Determine the (x, y) coordinate at the center of the cell enclosing the given text.  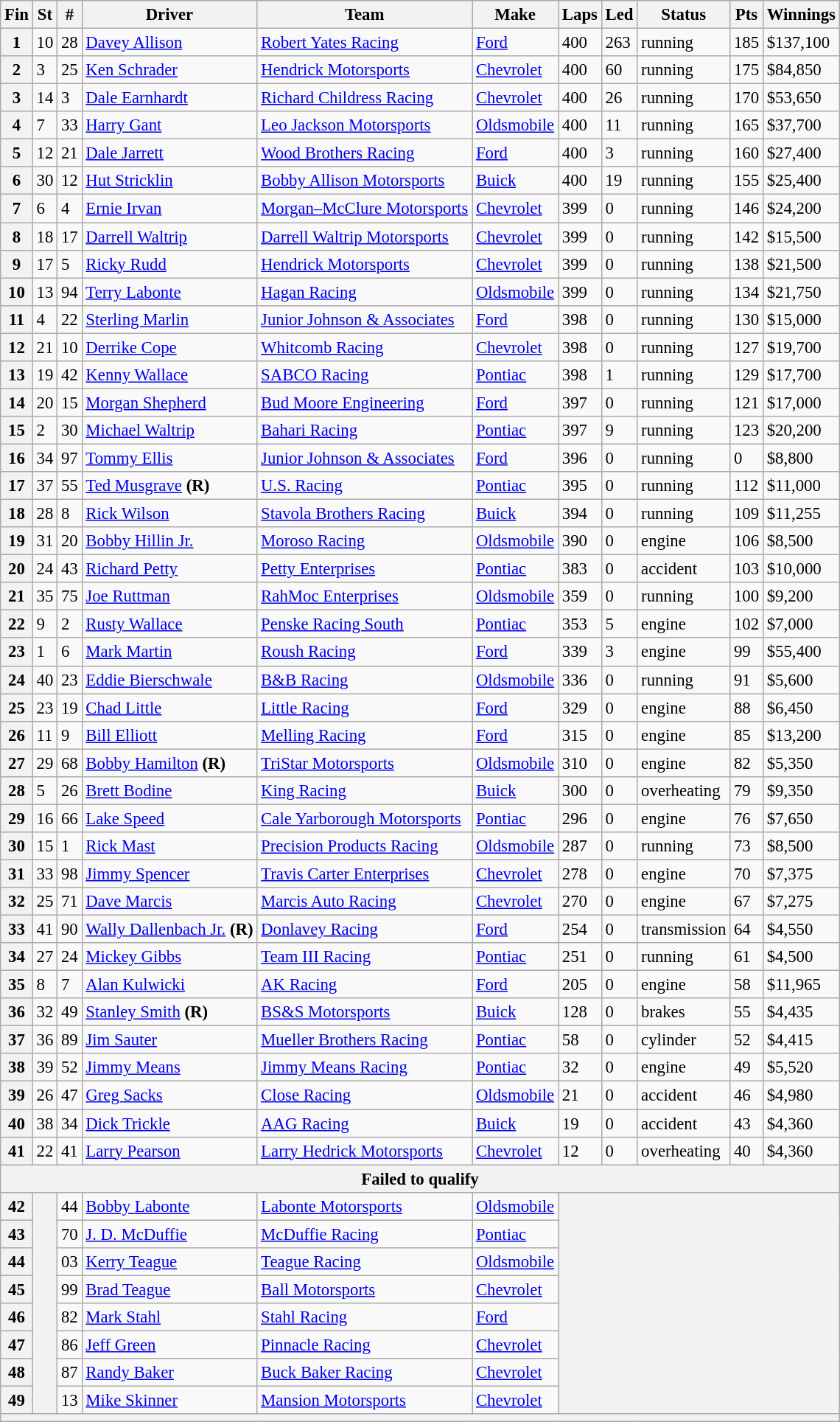
J. D. McDuffie (169, 1234)
359 (581, 596)
98 (69, 874)
76 (747, 818)
130 (747, 319)
Pinnacle Racing (365, 1345)
287 (581, 846)
175 (747, 70)
Joe Ruttman (169, 596)
121 (747, 402)
Ball Motorsports (365, 1289)
310 (581, 763)
Dave Marcis (169, 902)
Hut Stricklin (169, 181)
B&B Racing (365, 680)
Fin (17, 15)
RahMoc Enterprises (365, 596)
Randy Baker (169, 1373)
146 (747, 209)
64 (747, 930)
Team III Racing (365, 957)
Rusty Wallace (169, 624)
Richard Petty (169, 569)
$10,000 (801, 569)
Brett Bodine (169, 791)
68 (69, 763)
Lake Speed (169, 818)
Eddie Bierschwale (169, 680)
390 (581, 541)
Ted Musgrave (R) (169, 486)
Buck Baker Racing (365, 1373)
97 (69, 458)
Jimmy Means Racing (365, 1068)
$5,520 (801, 1068)
$9,200 (801, 596)
$4,435 (801, 1012)
339 (581, 652)
Jim Sauter (169, 1040)
Bobby Hillin Jr. (169, 541)
396 (581, 458)
73 (747, 846)
155 (747, 181)
Bahari Racing (365, 431)
$11,255 (801, 514)
Bobby Hamilton (R) (169, 763)
Greg Sacks (169, 1095)
Stavola Brothers Racing (365, 514)
Terry Labonte (169, 292)
45 (17, 1289)
88 (747, 708)
71 (69, 902)
Morgan Shepherd (169, 402)
106 (747, 541)
Winnings (801, 15)
$19,700 (801, 347)
$5,350 (801, 763)
$15,000 (801, 319)
$20,200 (801, 431)
112 (747, 486)
251 (581, 957)
AAG Racing (365, 1123)
Sterling Marlin (169, 319)
Stahl Racing (365, 1317)
90 (69, 930)
Hagan Racing (365, 292)
$24,200 (801, 209)
$21,750 (801, 292)
Teague Racing (365, 1262)
Darrell Waltrip Motorsports (365, 237)
Laps (581, 15)
66 (69, 818)
Richard Childress Racing (365, 98)
61 (747, 957)
Failed to qualify (420, 1179)
100 (747, 596)
Mickey Gibbs (169, 957)
Bud Moore Engineering (365, 402)
Pts (747, 15)
Precision Products Racing (365, 846)
Travis Carter Enterprises (365, 874)
123 (747, 431)
Roush Racing (365, 652)
$17,700 (801, 375)
254 (581, 930)
Larry Hedrick Motorsports (365, 1151)
Leo Jackson Motorsports (365, 125)
138 (747, 264)
86 (69, 1345)
353 (581, 624)
Driver (169, 15)
$4,415 (801, 1040)
Kerry Teague (169, 1262)
$13,200 (801, 735)
Tommy Ellis (169, 458)
Ken Schrader (169, 70)
Davey Allison (169, 43)
Jimmy Spencer (169, 874)
Larry Pearson (169, 1151)
160 (747, 153)
Labonte Motorsports (365, 1206)
103 (747, 569)
Chad Little (169, 708)
75 (69, 596)
127 (747, 347)
185 (747, 43)
$17,000 (801, 402)
$11,000 (801, 486)
165 (747, 125)
263 (619, 43)
$27,400 (801, 153)
Dick Trickle (169, 1123)
Morgan–McClure Motorsports (365, 209)
$8,800 (801, 458)
Cale Yarborough Motorsports (365, 818)
89 (69, 1040)
Led (619, 15)
Donlavey Racing (365, 930)
296 (581, 818)
$53,650 (801, 98)
67 (747, 902)
$4,980 (801, 1095)
Little Racing (365, 708)
$7,375 (801, 874)
Darrell Waltrip (169, 237)
BS&S Motorsports (365, 1012)
Wood Brothers Racing (365, 153)
336 (581, 680)
$6,450 (801, 708)
Brad Teague (169, 1289)
128 (581, 1012)
$7,000 (801, 624)
03 (69, 1262)
395 (581, 486)
$4,550 (801, 930)
Alan Kulwicki (169, 985)
383 (581, 569)
394 (581, 514)
Mark Martin (169, 652)
$7,275 (801, 902)
Melling Racing (365, 735)
Kenny Wallace (169, 375)
$7,650 (801, 818)
$5,600 (801, 680)
129 (747, 375)
$55,400 (801, 652)
Moroso Racing (365, 541)
Team (365, 15)
U.S. Racing (365, 486)
Close Racing (365, 1095)
transmission (684, 930)
Harry Gant (169, 125)
Jeff Green (169, 1345)
King Racing (365, 791)
Bobby Labonte (169, 1206)
102 (747, 624)
$84,850 (801, 70)
205 (581, 985)
Dale Jarrett (169, 153)
$11,965 (801, 985)
Make (516, 15)
SABCO Racing (365, 375)
Jimmy Means (169, 1068)
Penske Racing South (365, 624)
170 (747, 98)
AK Racing (365, 985)
brakes (684, 1012)
$4,500 (801, 957)
Wally Dallenbach Jr. (R) (169, 930)
Bill Elliott (169, 735)
109 (747, 514)
Whitcomb Racing (365, 347)
94 (69, 292)
Ernie Irvan (169, 209)
St (44, 15)
48 (17, 1373)
60 (619, 70)
cylinder (684, 1040)
85 (747, 735)
McDuffie Racing (365, 1234)
87 (69, 1373)
134 (747, 292)
Robert Yates Racing (365, 43)
91 (747, 680)
Mansion Motorsports (365, 1401)
$21,500 (801, 264)
Stanley Smith (R) (169, 1012)
278 (581, 874)
Petty Enterprises (365, 569)
300 (581, 791)
Derrike Cope (169, 347)
329 (581, 708)
$9,350 (801, 791)
Bobby Allison Motorsports (365, 181)
$15,500 (801, 237)
Status (684, 15)
Rick Mast (169, 846)
TriStar Motorsports (365, 763)
$137,100 (801, 43)
$37,700 (801, 125)
Mike Skinner (169, 1401)
Dale Earnhardt (169, 98)
Michael Waltrip (169, 431)
# (69, 15)
Ricky Rudd (169, 264)
79 (747, 791)
$25,400 (801, 181)
Mueller Brothers Racing (365, 1040)
142 (747, 237)
270 (581, 902)
Mark Stahl (169, 1317)
Marcis Auto Racing (365, 902)
315 (581, 735)
Rick Wilson (169, 514)
